Determine the (X, Y) coordinate at the center of the cell enclosing the given text.  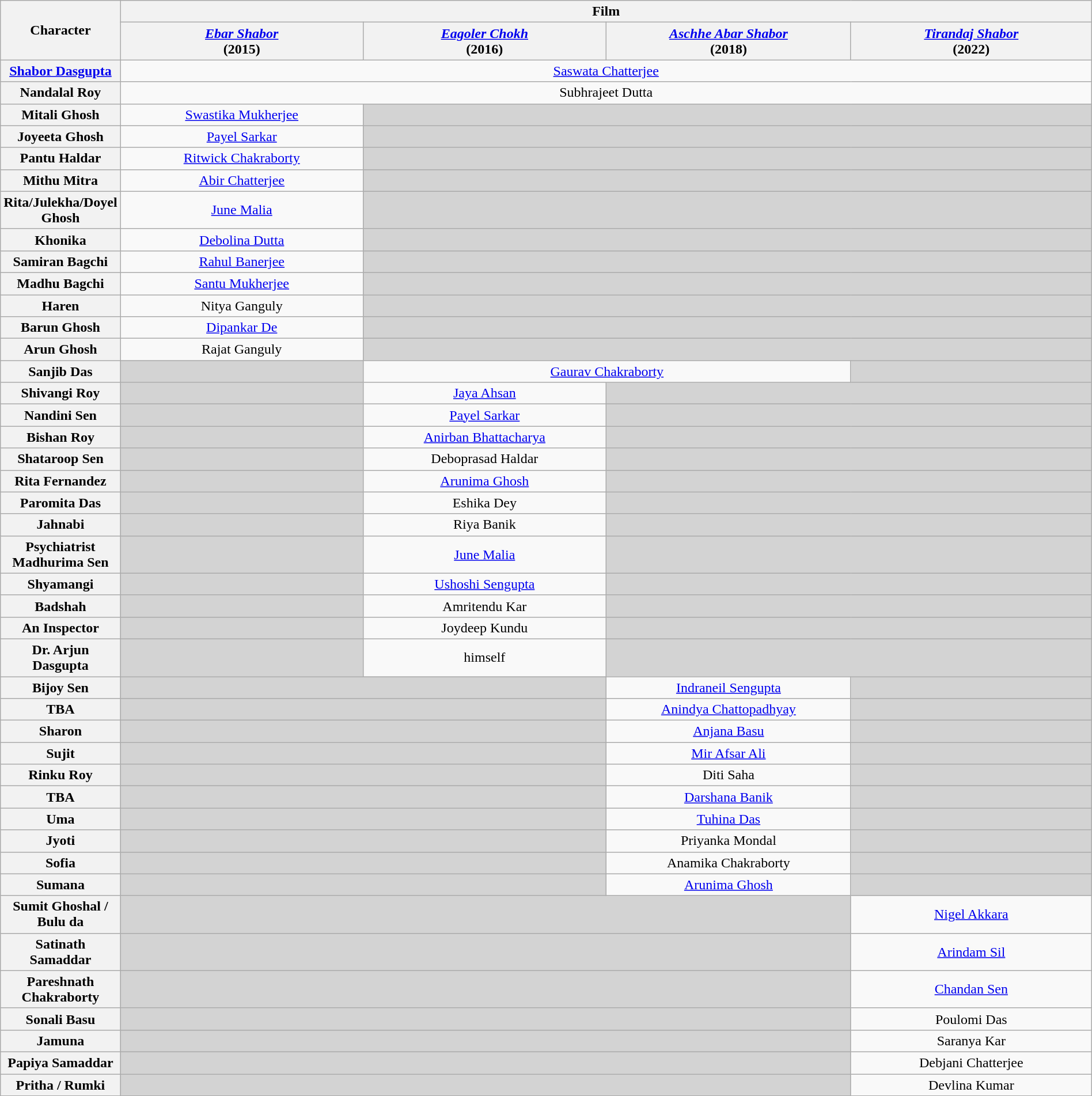
Madhu Bagchi (60, 283)
Dipankar De (242, 328)
Jahnabi (60, 525)
Mithu Mitra (60, 180)
Arindam Sil (971, 951)
Saswata Chatterjee (606, 71)
Jamuna (60, 1041)
Sonali Basu (60, 1019)
Bishan Roy (60, 437)
Nitya Ganguly (242, 306)
Diti Saha (728, 775)
himself (484, 658)
Sanjib Das (60, 371)
Psychiatrist Madhurima Sen (60, 554)
Sharon (60, 731)
Debolina Dutta (242, 240)
Subhrajeet Dutta (606, 93)
Poulomi Das (971, 1019)
Bijoy Sen (60, 687)
Priyanka Mondal (728, 841)
Anirban Bhattacharya (484, 437)
Rita Fernandez (60, 481)
Papiya Samaddar (60, 1063)
Aschhe Abar Shabor(2018) (728, 41)
An Inspector (60, 628)
Tuhina Das (728, 819)
Riya Banik (484, 525)
Shabor Dasgupta (60, 71)
Ushoshi Sengupta (484, 584)
Joydeep Kundu (484, 628)
Satinath Samaddar (60, 951)
Amritendu Kar (484, 606)
Sofia (60, 863)
Anindya Chattopadhyay (728, 710)
Nigel Akkara (971, 915)
Shataroop Sen (60, 459)
Devlina Kumar (971, 1084)
Arun Ghosh (60, 350)
Barun Ghosh (60, 328)
Debjani Chatterjee (971, 1063)
Mir Afsar Ali (728, 753)
Haren (60, 306)
Gaurav Chakraborty (607, 371)
Film (606, 12)
Khonika (60, 240)
Uma (60, 819)
Sumana (60, 885)
Dr. Arjun Dasgupta (60, 658)
Mitali Ghosh (60, 115)
Eagoler Chokh (2016) (484, 41)
Pareshnath Chakraborty (60, 989)
Sujit (60, 753)
Indraneil Sengupta (728, 687)
Jaya Ahsan (484, 393)
Ritwick Chakraborty (242, 158)
Abir Chatterjee (242, 180)
Deboprasad Haldar (484, 459)
Darshana Banik (728, 797)
Shyamangi (60, 584)
Anamika Chakraborty (728, 863)
Samiran Bagchi (60, 261)
Chandan Sen (971, 989)
Rinku Roy (60, 775)
Saranya Kar (971, 1041)
Nandalal Roy (60, 93)
Rita/Julekha/Doyel Ghosh (60, 210)
Joyeeta Ghosh (60, 136)
Paromita Das (60, 503)
Pantu Haldar (60, 158)
Jyoti (60, 841)
Shivangi Roy (60, 393)
Santu Mukherjee (242, 283)
Anjana Basu (728, 731)
Ebar Shabor (2015) (242, 41)
Tirandaj Shabor(2022) (971, 41)
Pritha / Rumki (60, 1084)
Swastika Mukherjee (242, 115)
Eshika Dey (484, 503)
Nandini Sen (60, 415)
Sumit Ghoshal / Bulu da (60, 915)
Badshah (60, 606)
Character (60, 30)
Rajat Ganguly (242, 350)
Rahul Banerjee (242, 261)
